Pinpoint the cell where the given text exists, returning its [x, y] midpoint coordinate. 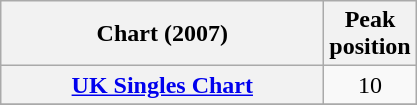
UK Singles Chart [162, 85]
10 [370, 85]
Peakposition [370, 34]
Chart (2007) [162, 34]
